Locate the cell with the specified text and output its (X, Y) center coordinate. 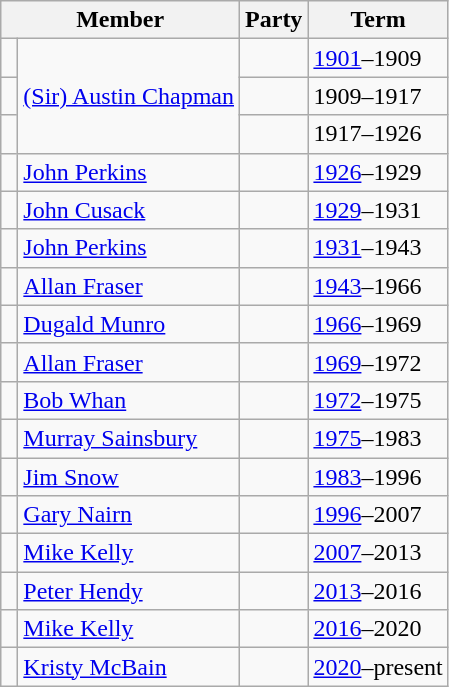
Kristy McBain (129, 667)
1901–1909 (378, 58)
1983–1996 (378, 477)
1972–1975 (378, 400)
1917–1926 (378, 134)
1931–1943 (378, 248)
1969–1972 (378, 362)
1929–1931 (378, 210)
(Sir) Austin Chapman (129, 96)
Bob Whan (129, 400)
1909–1917 (378, 96)
John Cusack (129, 210)
Party (274, 20)
1966–1969 (378, 324)
2013–2016 (378, 591)
Jim Snow (129, 477)
1996–2007 (378, 515)
Gary Nairn (129, 515)
Term (378, 20)
1975–1983 (378, 438)
Murray Sainsbury (129, 438)
2007–2013 (378, 553)
2016–2020 (378, 629)
2020–present (378, 667)
1943–1966 (378, 286)
1926–1929 (378, 172)
Peter Hendy (129, 591)
Dugald Munro (129, 324)
Member (120, 20)
